Search for the cell housing the specified text and yield its [x, y] center coordinate. 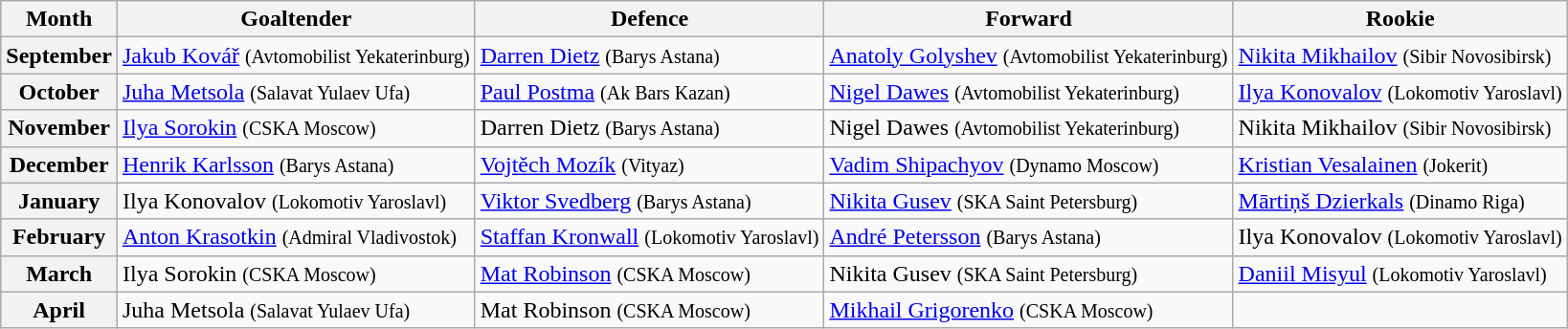
September [59, 55]
Jakub Kovář (Avtomobilist Yekaterinburg) [296, 55]
André Petersson (Barys Astana) [1028, 237]
Anton Krasotkin (Admiral Vladivostok) [296, 237]
October [59, 92]
Mikhail Grigorenko (CSKA Moscow) [1028, 310]
Month [59, 19]
Rookie [1400, 19]
Vojtěch Mozík (Vityaz) [649, 164]
March [59, 274]
April [59, 310]
Defence [649, 19]
Anatoly Golyshev (Avtomobilist Yekaterinburg) [1028, 55]
January [59, 201]
Kristian Vesalainen (Jokerit) [1400, 164]
December [59, 164]
Vadim Shipachyov (Dynamo Moscow) [1028, 164]
Henrik Karlsson (Barys Astana) [296, 164]
Daniil Misyul (Lokomotiv Yaroslavl) [1400, 274]
Mārtiņš Dzierkals (Dinamo Riga) [1400, 201]
Paul Postma (Ak Bars Kazan) [649, 92]
Forward [1028, 19]
Goaltender [296, 19]
Viktor Svedberg (Barys Astana) [649, 201]
November [59, 128]
Staffan Kronwall (Lokomotiv Yaroslavl) [649, 237]
February [59, 237]
